Scan for the cell matching the given text and deliver its (x, y) coordinate at center. 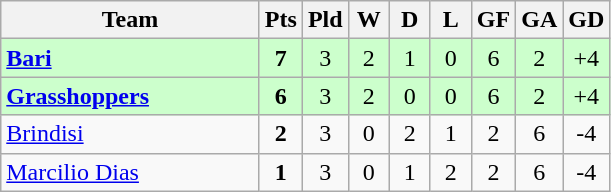
L (450, 20)
Marcilio Dias (130, 172)
Brindisi (130, 134)
Bari (130, 58)
Pld (325, 20)
GD (586, 20)
Pts (280, 20)
D (410, 20)
W (368, 20)
Grasshoppers (130, 96)
7 (280, 58)
GA (540, 20)
GF (493, 20)
Team (130, 20)
